Determine the (x, y) coordinate at the center of the cell enclosing the given text.  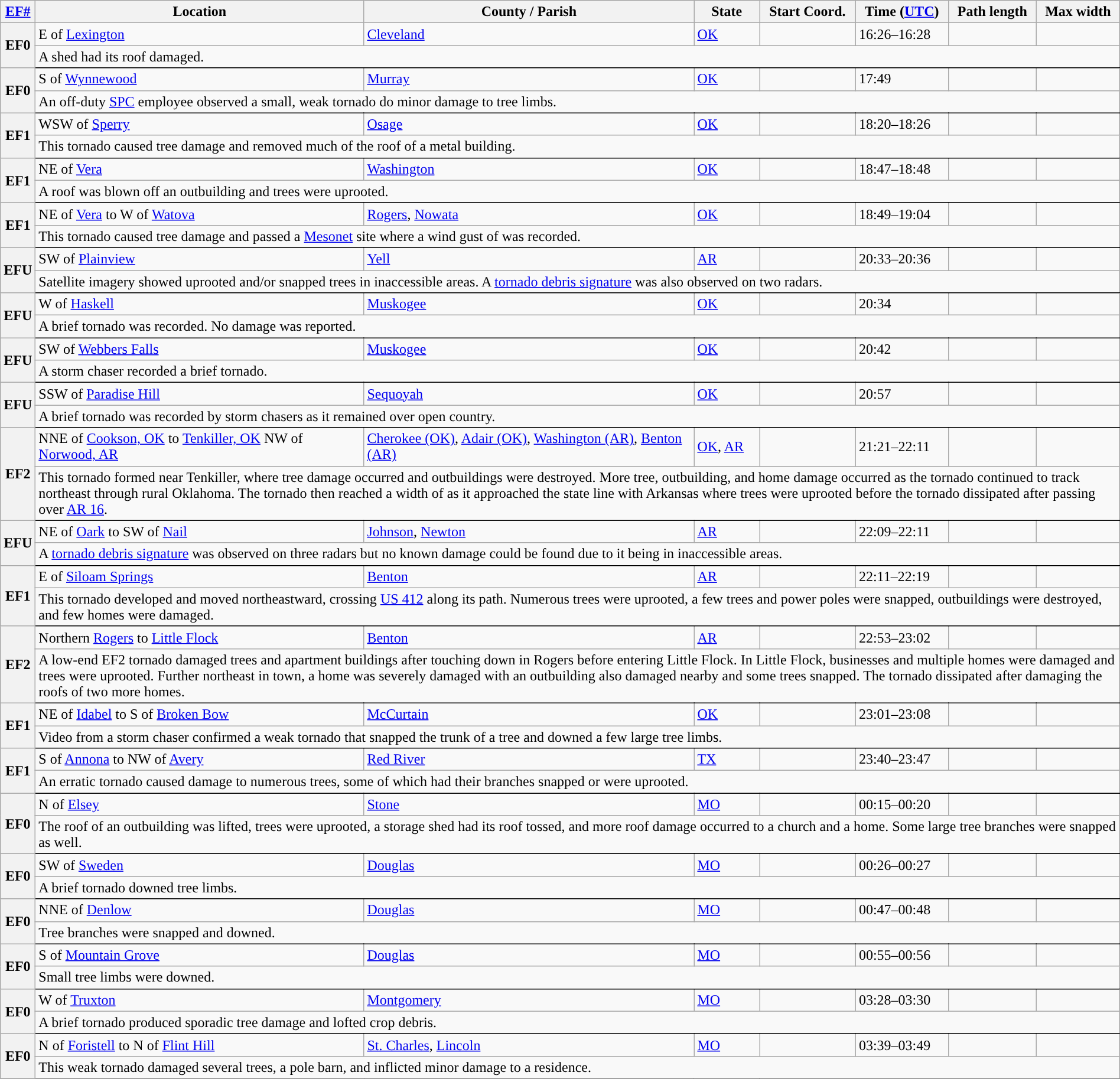
18:47–18:48 (901, 169)
Osage (529, 124)
W of Haskell (200, 304)
Max width (1077, 12)
N of Elsey (200, 804)
23:01–23:08 (901, 714)
This weak tornado damaged several trees, a pole barn, and inflicted minor damage to a residence. (578, 1067)
Video from a storm chaser confirmed a weak tornado that snapped the trunk of a tree and downed a few large tree limbs. (578, 736)
20:42 (901, 349)
21:21–22:11 (901, 446)
A tornado debris signature was observed on three radars but no known damage could be found due to it being in inaccessible areas. (578, 554)
Red River (529, 759)
Cherokee (OK), Adair (OK), Washington (AR), Benton (AR) (529, 446)
Washington (529, 169)
Murray (529, 79)
Stone (529, 804)
NE of Vera (200, 169)
Montgomery (529, 1000)
Tree branches were snapped and downed. (578, 933)
03:28–03:30 (901, 1000)
An erratic tornado caused damage to numerous trees, some of which had their branches snapped or were uprooted. (578, 782)
18:20–18:26 (901, 124)
An off-duty SPC employee observed a small, weak tornado do minor damage to tree limbs. (578, 102)
23:40–23:47 (901, 759)
This tornado caused tree damage and passed a Mesonet site where a wind gust of was recorded. (578, 236)
SW of Sweden (200, 865)
Satellite imagery showed uprooted and/or snapped trees in inaccessible areas. A tornado debris signature was also observed on two radars. (578, 282)
SSW of Paradise Hill (200, 394)
SW of Webbers Falls (200, 349)
A brief tornado was recorded by storm chasers as it remained over open country. (578, 416)
E of Siloam Springs (200, 576)
A roof was blown off an outbuilding and trees were uprooted. (578, 191)
This tornado caused tree damage and removed much of the roof of a metal building. (578, 146)
A brief tornado produced sporadic tree damage and lofted crop debris. (578, 1022)
20:34 (901, 304)
McCurtain (529, 714)
22:53–23:02 (901, 637)
OK, AR (727, 446)
A storm chaser recorded a brief tornado. (578, 371)
A brief tornado downed tree limbs. (578, 888)
00:47–00:48 (901, 910)
Northern Rogers to Little Flock (200, 637)
WSW of Sperry (200, 124)
S of Annona to NW of Avery (200, 759)
17:49 (901, 79)
St. Charles, Lincoln (529, 1045)
Time (UTC) (901, 12)
E of Lexington (200, 34)
EF# (18, 12)
Location (200, 12)
NE of Idabel to S of Broken Bow (200, 714)
Path length (992, 12)
NNE of Denlow (200, 910)
W of Truxton (200, 1000)
A brief tornado was recorded. No damage was reported. (578, 327)
SW of Plainview (200, 259)
Start Coord. (808, 12)
NNE of Cookson, OK to Tenkiller, OK NW of Norwood, AR (200, 446)
20:33–20:36 (901, 259)
Johnson, Newton (529, 532)
18:49–19:04 (901, 214)
N of Foristell to N of Flint Hill (200, 1045)
22:09–22:11 (901, 532)
03:39–03:49 (901, 1045)
A shed had its roof damaged. (578, 57)
00:15–00:20 (901, 804)
TX (727, 759)
County / Parish (529, 12)
00:26–00:27 (901, 865)
22:11–22:19 (901, 576)
NE of Vera to W of Watova (200, 214)
00:55–00:56 (901, 955)
16:26–16:28 (901, 34)
20:57 (901, 394)
Small tree limbs were downed. (578, 977)
S of Mountain Grove (200, 955)
Yell (529, 259)
Sequoyah (529, 394)
NE of Oark to SW of Nail (200, 532)
Cleveland (529, 34)
S of Wynnewood (200, 79)
State (727, 12)
Rogers, Nowata (529, 214)
